For the text-containing cell, return its midpoint in [x, y] coordinate format. 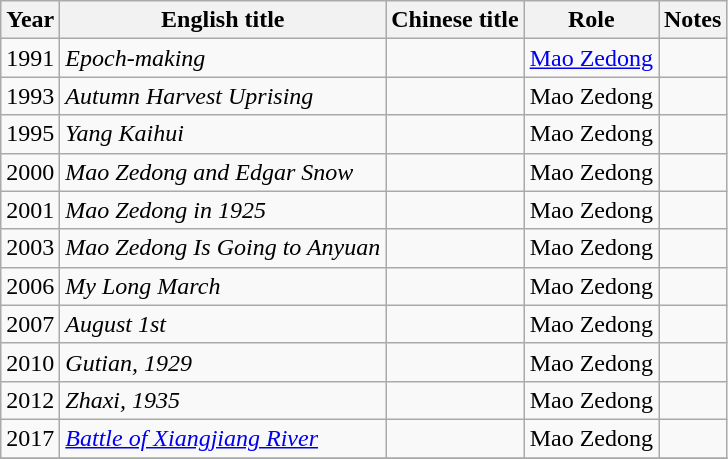
My Long March [223, 286]
August 1st [223, 324]
2010 [30, 362]
Battle of Xiangjiang River [223, 438]
Epoch-making [223, 58]
Gutian, 1929 [223, 362]
1995 [30, 134]
Mao Zedong and Edgar Snow [223, 172]
Mao Zedong in 1925 [223, 210]
Notes [692, 20]
Mao Zedong Is Going to Anyuan [223, 248]
Yang Kaihui [223, 134]
2001 [30, 210]
Zhaxi, 1935 [223, 400]
Chinese title [455, 20]
2017 [30, 438]
2012 [30, 400]
2007 [30, 324]
2003 [30, 248]
Autumn Harvest Uprising [223, 96]
English title [223, 20]
1991 [30, 58]
2000 [30, 172]
2006 [30, 286]
1993 [30, 96]
Role [591, 20]
Year [30, 20]
